Find where the given text appears and provide that cell's center as (X, Y) coordinate. 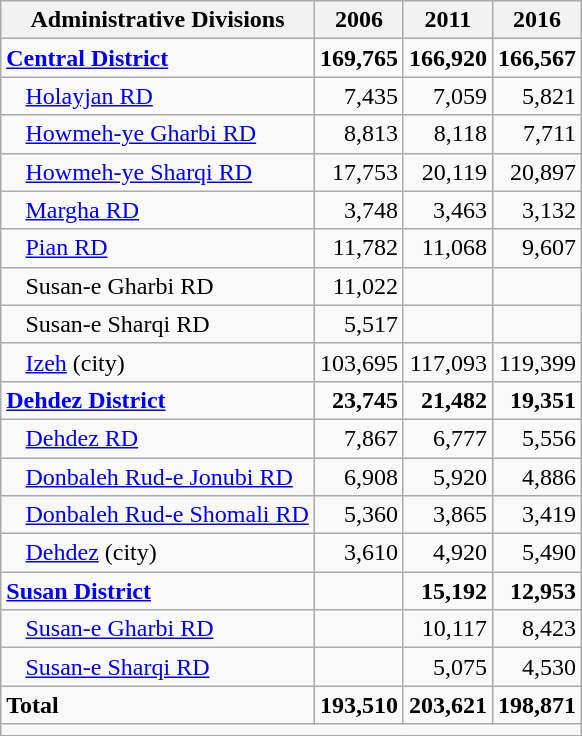
2016 (536, 20)
4,886 (536, 477)
17,753 (358, 172)
8,423 (536, 629)
11,068 (448, 248)
4,920 (448, 553)
Donbaleh Rud-e Shomali RD (158, 515)
5,490 (536, 553)
15,192 (448, 591)
6,777 (448, 438)
5,075 (448, 667)
21,482 (448, 400)
9,607 (536, 248)
11,782 (358, 248)
103,695 (358, 362)
2006 (358, 20)
Susan District (158, 591)
198,871 (536, 705)
166,567 (536, 58)
3,610 (358, 553)
Dehdez District (158, 400)
8,813 (358, 134)
3,463 (448, 210)
3,132 (536, 210)
3,419 (536, 515)
4,530 (536, 667)
117,093 (448, 362)
Howmeh-ye Sharqi RD (158, 172)
Holayjan RD (158, 96)
5,556 (536, 438)
Donbaleh Rud-e Jonubi RD (158, 477)
5,360 (358, 515)
Administrative Divisions (158, 20)
6,908 (358, 477)
20,119 (448, 172)
5,920 (448, 477)
Izeh (city) (158, 362)
166,920 (448, 58)
Dehdez (city) (158, 553)
Dehdez RD (158, 438)
8,118 (448, 134)
23,745 (358, 400)
11,022 (358, 286)
19,351 (536, 400)
7,711 (536, 134)
7,867 (358, 438)
Pian RD (158, 248)
Howmeh-ye Gharbi RD (158, 134)
193,510 (358, 705)
12,953 (536, 591)
5,517 (358, 324)
169,765 (358, 58)
2011 (448, 20)
Total (158, 705)
119,399 (536, 362)
5,821 (536, 96)
20,897 (536, 172)
10,117 (448, 629)
3,865 (448, 515)
203,621 (448, 705)
7,435 (358, 96)
Margha RD (158, 210)
3,748 (358, 210)
7,059 (448, 96)
Central District (158, 58)
